For the text-containing cell, return its midpoint in (x, y) coordinate format. 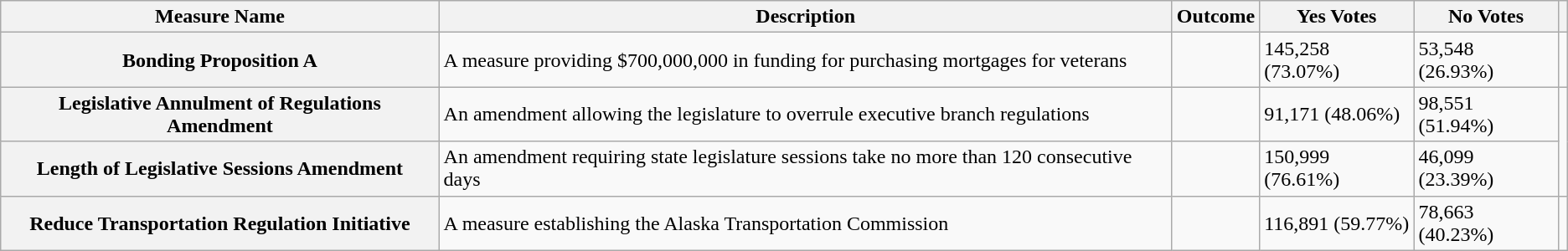
Reduce Transportation Regulation Initiative (219, 223)
Legislative Annulment of Regulations Amendment (219, 114)
Description (806, 17)
91,171 (48.06%) (1337, 114)
53,548 (26.93%) (1486, 60)
46,099 (23.39%) (1486, 169)
78,663 (40.23%) (1486, 223)
A measure establishing the Alaska Transportation Commission (806, 223)
No Votes (1486, 17)
145,258 (73.07%) (1337, 60)
Measure Name (219, 17)
150,999 (76.61%) (1337, 169)
Outcome (1215, 17)
Yes Votes (1337, 17)
Length of Legislative Sessions Amendment (219, 169)
An amendment requiring state legislature sessions take no more than 120 consecutive days (806, 169)
A measure providing $700,000,000 in funding for purchasing mortgages for veterans (806, 60)
116,891 (59.77%) (1337, 223)
An amendment allowing the legislature to overrule executive branch regulations (806, 114)
Bonding Proposition A (219, 60)
98,551 (51.94%) (1486, 114)
